Identify which cell holds the provided text, then report its (x, y) central coordinate. 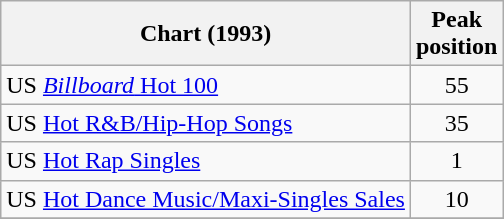
10 (456, 199)
US Hot Rap Singles (206, 161)
US Billboard Hot 100 (206, 85)
Peak position (456, 34)
Chart (1993) (206, 34)
55 (456, 85)
US Hot Dance Music/Maxi-Singles Sales (206, 199)
US Hot R&B/Hip-Hop Songs (206, 123)
35 (456, 123)
1 (456, 161)
